Output the (x, y) coordinate of the center of the cell containing the given text.  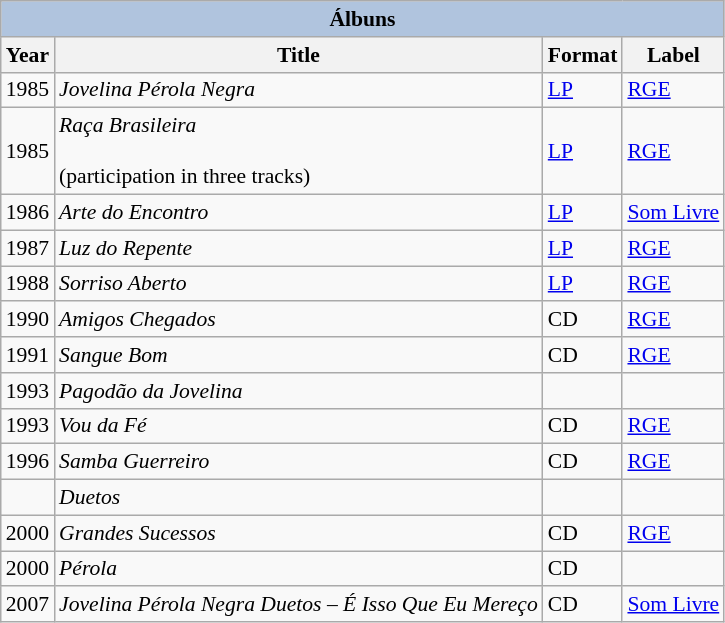
Format (583, 55)
Grandes Sucessos (298, 533)
Amigos Chegados (298, 320)
1986 (28, 213)
Luz do Repente (298, 248)
Duetos (298, 498)
Title (298, 55)
1996 (28, 462)
Sorriso Aberto (298, 284)
Year (28, 55)
Raça Brasileira(participation in three tracks) (298, 152)
Álbuns (363, 19)
Sangue Bom (298, 355)
Arte do Encontro (298, 213)
2007 (28, 605)
Samba Guerreiro (298, 462)
1991 (28, 355)
Pagodão da Jovelina (298, 391)
Vou da Fé (298, 426)
Pérola (298, 569)
1988 (28, 284)
1990 (28, 320)
Jovelina Pérola Negra (298, 90)
Label (673, 55)
Jovelina Pérola Negra Duetos – É Isso Que Eu Mereço (298, 605)
1987 (28, 248)
